Detect which cell encompasses the target text, then output its (x, y) center coordinate. 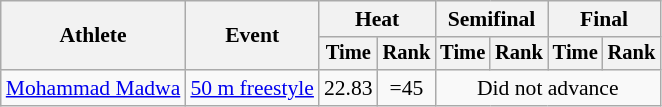
Semifinal (491, 19)
Athlete (94, 36)
22.83 (348, 88)
=45 (407, 88)
50 m freestyle (252, 88)
Did not advance (548, 88)
Event (252, 36)
Heat (377, 19)
Final (604, 19)
Mohammad Madwa (94, 88)
